Scan for the cell matching the given text and deliver its [X, Y] coordinate at center. 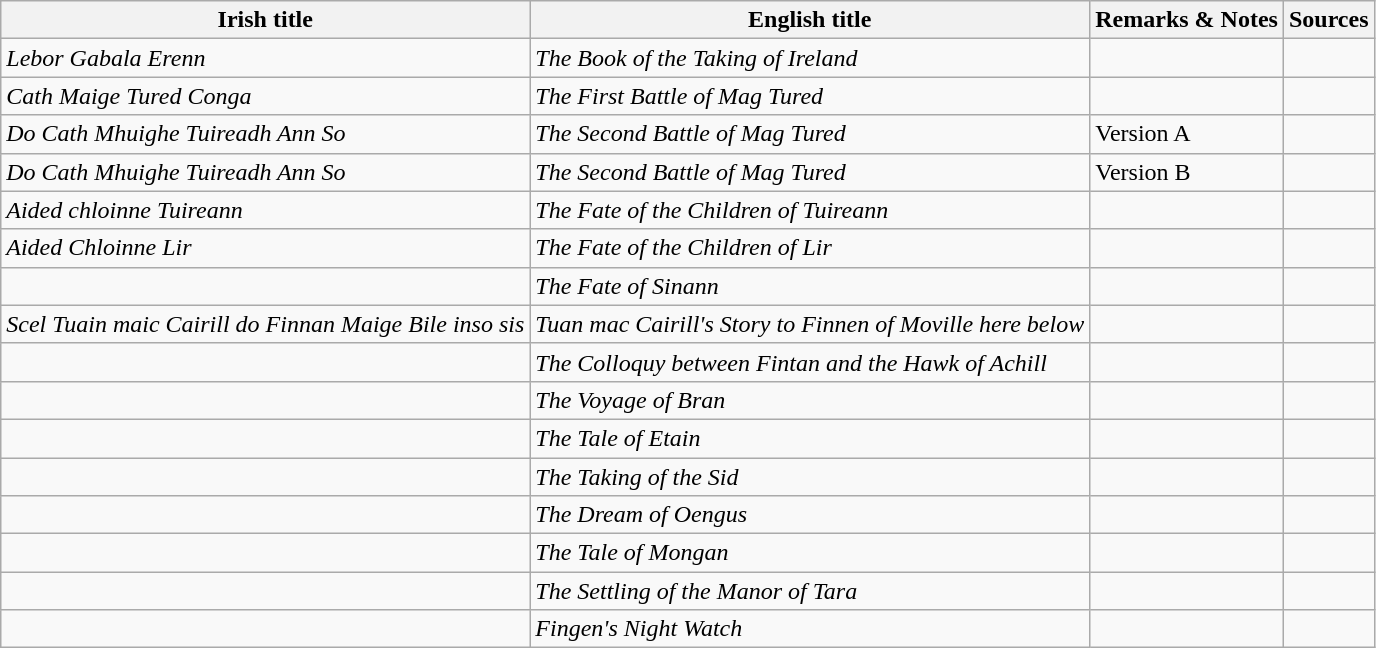
The Book of the Taking of Ireland [810, 58]
Tuan mac Cairill's Story to Finnen of Moville here below [810, 324]
The Fate of the Children of Lir [810, 248]
The Fate of Sinann [810, 286]
The Tale of Etain [810, 438]
Fingen's Night Watch [810, 629]
The Settling of the Manor of Tara [810, 591]
The Dream of Oengus [810, 515]
Version A [1187, 134]
Lebor Gabala Erenn [266, 58]
Aided chloinne Tuireann [266, 210]
Version B [1187, 172]
Aided Chloinne Lir [266, 248]
The Colloquy between Fintan and the Hawk of Achill [810, 362]
Remarks & Notes [1187, 20]
Scel Tuain maic Cairill do Finnan Maige Bile inso sis [266, 324]
The Tale of Mongan [810, 553]
The Voyage of Bran [810, 400]
The First Battle of Mag Tured [810, 96]
The Taking of the Sid [810, 477]
Cath Maige Tured Conga [266, 96]
Sources [1328, 20]
English title [810, 20]
The Fate of the Children of Tuireann [810, 210]
Irish title [266, 20]
